Output the (X, Y) coordinate of the center of the cell containing the given text.  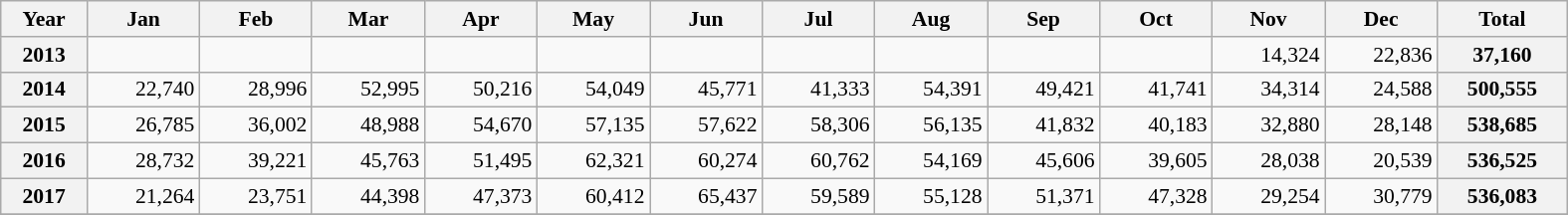
59,589 (818, 196)
60,762 (818, 161)
32,880 (1268, 125)
28,038 (1268, 161)
22,740 (143, 90)
22,836 (1382, 55)
36,002 (255, 125)
26,785 (143, 125)
47,373 (480, 196)
47,328 (1157, 196)
30,779 (1382, 196)
23,751 (255, 196)
54,049 (593, 90)
60,412 (593, 196)
28,996 (255, 90)
45,606 (1043, 161)
21,264 (143, 196)
65,437 (705, 196)
Jul (818, 19)
45,771 (705, 90)
51,495 (480, 161)
40,183 (1157, 125)
Aug (932, 19)
48,988 (368, 125)
39,605 (1157, 161)
62,321 (593, 161)
May (593, 19)
51,371 (1043, 196)
60,274 (705, 161)
2017 (44, 196)
54,670 (480, 125)
57,622 (705, 125)
37,160 (1503, 55)
536,525 (1503, 161)
14,324 (1268, 55)
2014 (44, 90)
536,083 (1503, 196)
29,254 (1268, 196)
45,763 (368, 161)
34,314 (1268, 90)
Nov (1268, 19)
2015 (44, 125)
41,832 (1043, 125)
57,135 (593, 125)
49,421 (1043, 90)
54,391 (932, 90)
20,539 (1382, 161)
Sep (1043, 19)
Dec (1382, 19)
52,995 (368, 90)
2013 (44, 55)
Year (44, 19)
Jan (143, 19)
54,169 (932, 161)
2016 (44, 161)
24,588 (1382, 90)
44,398 (368, 196)
41,333 (818, 90)
Apr (480, 19)
Total (1503, 19)
39,221 (255, 161)
41,741 (1157, 90)
56,135 (932, 125)
538,685 (1503, 125)
500,555 (1503, 90)
28,732 (143, 161)
58,306 (818, 125)
Mar (368, 19)
28,148 (1382, 125)
50,216 (480, 90)
Feb (255, 19)
55,128 (932, 196)
Jun (705, 19)
Oct (1157, 19)
